Scan for the cell matching the given text and deliver its (X, Y) coordinate at center. 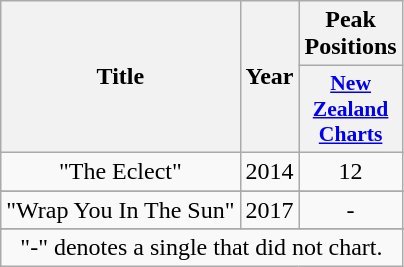
"-" denotes a single that did not chart. (202, 248)
12 (350, 171)
"Wrap You In The Sun" (120, 209)
Peak Positions (350, 34)
2014 (270, 171)
"The Eclect" (120, 171)
Year (270, 77)
2017 (270, 209)
New Zealand Charts (350, 110)
Title (120, 77)
- (350, 209)
